Identify which cell holds the provided text, then report its [X, Y] central coordinate. 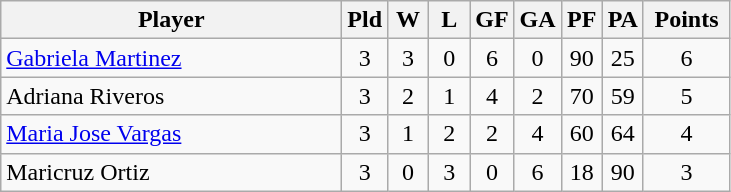
L [450, 20]
Player [172, 20]
Gabriela Martinez [172, 58]
Points [686, 20]
60 [582, 134]
25 [622, 58]
5 [686, 96]
59 [622, 96]
PA [622, 20]
Maricruz Ortiz [172, 172]
W [408, 20]
PF [582, 20]
70 [582, 96]
GF [492, 20]
Adriana Riveros [172, 96]
Maria Jose Vargas [172, 134]
64 [622, 134]
GA [538, 20]
18 [582, 172]
Pld [365, 20]
